Return the [X, Y] coordinate for the center point of the cell that contains the specified text.  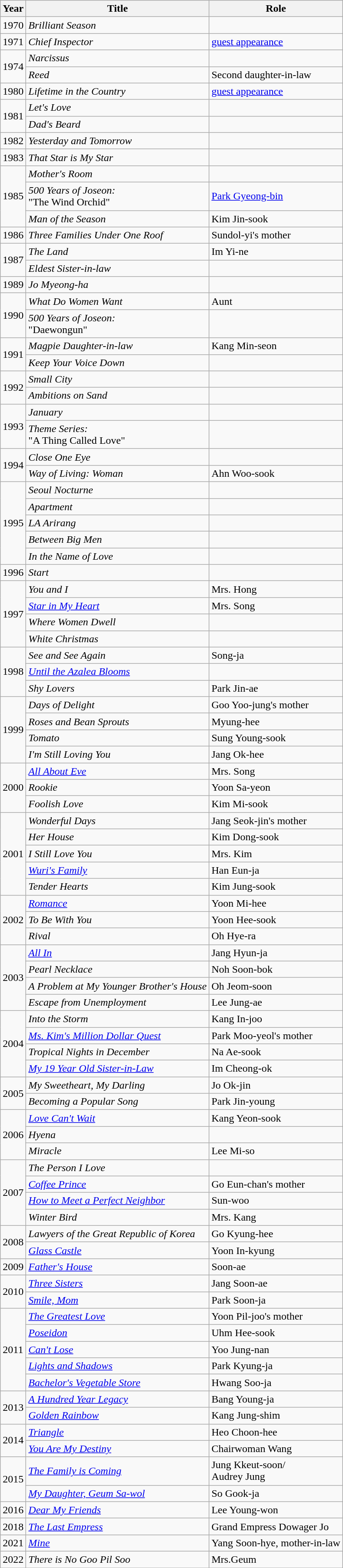
2011 [13, 1350]
Brilliant Season [117, 25]
1982 [13, 141]
Kang Yeon-sook [276, 1118]
Jang Ok-hee [276, 754]
My 19 Year Old Sister-in-Law [117, 1069]
Chief Inspector [117, 42]
Mrs.Geum [276, 1559]
Uhm Hee-sook [276, 1333]
There is No Goo Pil Soo [117, 1559]
All About Eve [117, 771]
Dear My Friends [117, 1510]
1981 [13, 116]
Na Ae-sook [276, 1052]
Man of the Season [117, 218]
Days of Delight [117, 705]
Year [13, 9]
1999 [13, 730]
1987 [13, 260]
Yoon Sa-yeon [276, 788]
Reed [117, 75]
Go Eun-chan's mother [276, 1184]
Jo Ok-jin [276, 1085]
That Star is My Star [117, 157]
2001 [13, 854]
The Land [117, 252]
2004 [13, 1043]
2007 [13, 1192]
To Be With You [117, 920]
My Daughter, Geum Sa-wol [117, 1493]
Mrs. Hong [276, 589]
Close One Eye [117, 457]
Coffee Prince [117, 1184]
Winter Bird [117, 1217]
2006 [13, 1135]
The Family is Coming [117, 1471]
Second daughter-in-law [276, 75]
2005 [13, 1093]
Pearl Necklace [117, 969]
Park Kyung-ja [276, 1366]
Kang Jung-shim [276, 1416]
Kang In-joo [276, 1019]
1990 [13, 315]
Noh Soon-bok [276, 969]
You and I [117, 589]
Dad's Beard [117, 124]
Tender Hearts [117, 887]
1996 [13, 573]
Becoming a Popular Song [117, 1102]
January [117, 412]
1993 [13, 426]
Let's Love [117, 108]
Title [117, 9]
Way of Living: Woman [117, 473]
The Greatest Love [117, 1317]
Where Women Dwell [117, 622]
A Hundred Year Legacy [117, 1399]
Kim Jin-sook [276, 218]
2008 [13, 1242]
Roses and Bean Sprouts [117, 721]
So Gook-ja [276, 1493]
See and See Again [117, 655]
2015 [13, 1479]
Poseidon [117, 1333]
Star in My Heart [117, 606]
Love Can't Wait [117, 1118]
Ambitions on Sand [117, 396]
1997 [13, 614]
Wonderful Days [117, 821]
1985 [13, 196]
Wuri's Family [117, 870]
Start [117, 573]
Role [276, 9]
2010 [13, 1291]
Bachelor's Vegetable Store [117, 1383]
Kim Dong-sook [276, 837]
Ms. Kim's Million Dollar Quest [117, 1036]
Lights and Shadows [117, 1366]
Yang Soon-hye, mother-in-law [276, 1543]
Tomato [117, 738]
Apartment [117, 507]
Miracle [117, 1151]
Between Big Men [117, 540]
1998 [13, 672]
2000 [13, 787]
Yesterday and Tomorrow [117, 141]
1986 [13, 235]
Keep Your Voice Down [117, 363]
Triangle [117, 1432]
Myung-hee [276, 721]
2009 [13, 1267]
500 Years of Joseon:"Daewongun" [117, 324]
Can't Lose [117, 1350]
Three Sisters [117, 1283]
1971 [13, 42]
Jo Myeong-ha [117, 285]
Seoul Nocturne [117, 490]
Smile, Mom [117, 1300]
Small City [117, 379]
Park Moo-yeol's mother [276, 1036]
Mrs. Kim [276, 854]
Lee Jung-ae [276, 1002]
1989 [13, 285]
The Person I Love [117, 1168]
Magpie Daughter-in-law [117, 346]
2013 [13, 1407]
Kim Jung-sook [276, 887]
Mrs. Kang [276, 1217]
1994 [13, 465]
Yoon In-kyung [276, 1250]
Hwang Soo-ja [276, 1383]
1995 [13, 523]
Mother's Room [117, 174]
Aunt [276, 301]
2022 [13, 1559]
How to Meet a Perfect Neighbor [117, 1201]
I'm Still Loving You [117, 754]
1992 [13, 387]
White Christmas [117, 639]
You Are My Destiny [117, 1449]
Yoon Hee-sook [276, 920]
Sun-woo [276, 1201]
Lifetime in the Country [117, 91]
Until the Azalea Blooms [117, 672]
Rookie [117, 788]
Ahn Woo-sook [276, 473]
2003 [13, 977]
2016 [13, 1510]
Grand Empress Dowager Jo [276, 1526]
Escape from Unemployment [117, 1002]
My Sweetheart, My Darling [117, 1085]
Father's House [117, 1267]
Narcissus [117, 58]
Yoon Pil-joo's mother [276, 1317]
Kim Mi-sook [276, 804]
Shy Lovers [117, 688]
LA Arirang [117, 523]
Theme Series:"A Thing Called Love" [117, 434]
Jung Kkeut-soon/Audrey Jung [276, 1471]
Oh Hye-ra [276, 936]
Soon-ae [276, 1267]
All In [117, 953]
Heo Choon-hee [276, 1432]
The Last Empress [117, 1526]
Im Yi-ne [276, 252]
1970 [13, 25]
Goo Yoo-jung's mother [276, 705]
Mine [117, 1543]
Foolish Love [117, 804]
Kang Min-seon [276, 346]
Her House [117, 837]
Park Jin-young [276, 1102]
2002 [13, 920]
I Still Love You [117, 854]
Chairwoman Wang [276, 1449]
Hyena [117, 1135]
Park Soon-ja [276, 1300]
Song-ja [276, 655]
Jang Hyun-ja [276, 953]
Park Gyeong-bin [276, 196]
Rival [117, 936]
2014 [13, 1440]
1983 [13, 157]
A Problem at My Younger Brother's House [117, 986]
2021 [13, 1543]
Eldest Sister-in-law [117, 268]
In the Name of Love [117, 556]
Yoo Jung-nan [276, 1350]
1991 [13, 354]
Yoon Mi-hee [276, 903]
What Do Women Want [117, 301]
500 Years of Joseon:"The Wind Orchid" [117, 196]
Romance [117, 903]
1980 [13, 91]
Im Cheong-ok [276, 1069]
Three Families Under One Roof [117, 235]
Jang Soon-ae [276, 1283]
Bang Young-ja [276, 1399]
Park Jin-ae [276, 688]
Oh Jeom-soon [276, 986]
2018 [13, 1526]
1974 [13, 66]
Sundol-yi's mother [276, 235]
Jang Seok-jin's mother [276, 821]
Golden Rainbow [117, 1416]
Into the Storm [117, 1019]
Lawyers of the Great Republic of Korea [117, 1234]
Tropical Nights in December [117, 1052]
Han Eun-ja [276, 870]
Lee Mi-so [276, 1151]
Go Kyung-hee [276, 1234]
Lee Young-won [276, 1510]
Glass Castle [117, 1250]
Sung Young-sook [276, 738]
